Pinpoint the cell where the given text exists, returning its [X, Y] midpoint coordinate. 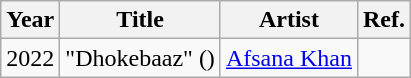
Artist [288, 20]
Year [30, 20]
Afsana Khan [288, 58]
Ref. [384, 20]
Title [140, 20]
"Dhokebaaz" () [140, 58]
2022 [30, 58]
